Pinpoint the cell where the given text exists, returning its [X, Y] midpoint coordinate. 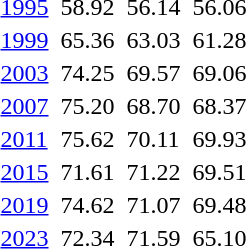
74.25 [88, 73]
69.57 [154, 73]
74.62 [88, 205]
70.11 [154, 139]
63.03 [154, 40]
65.36 [88, 40]
71.61 [88, 172]
71.07 [154, 205]
68.70 [154, 106]
75.20 [88, 106]
71.22 [154, 172]
75.62 [88, 139]
